Search for the cell housing the specified text and yield its (X, Y) center coordinate. 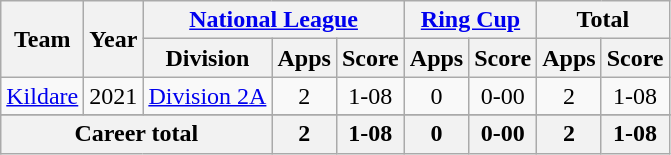
Year (114, 39)
2021 (114, 96)
Kildare (42, 96)
National League (274, 20)
Career total (136, 134)
Division (208, 58)
Ring Cup (470, 20)
Division 2A (208, 96)
Total (603, 20)
Team (42, 39)
